For the text-containing cell, return its midpoint in [X, Y] coordinate format. 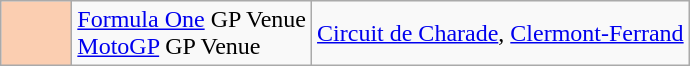
Circuit de Charade, Clermont-Ferrand [501, 34]
Formula One GP VenueMotoGP GP Venue [192, 34]
